Extract the [x, y] coordinate from the center of the cell holding the provided text.  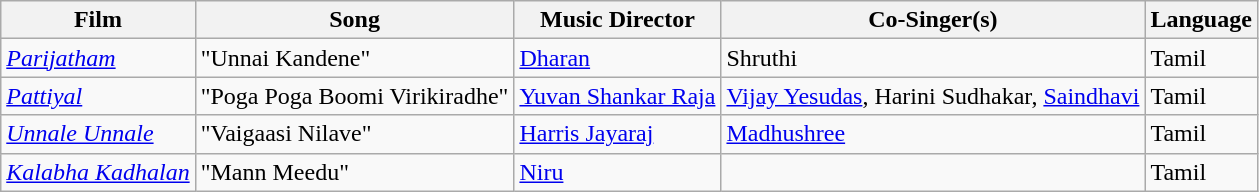
Unnale Unnale [98, 134]
Song [354, 20]
Pattiyal [98, 96]
"Unnai Kandene" [354, 58]
"Mann Meedu" [354, 172]
Film [98, 20]
Parijatham [98, 58]
Kalabha Kadhalan [98, 172]
Harris Jayaraj [618, 134]
Language [1201, 20]
Co-Singer(s) [933, 20]
Dharan [618, 58]
Music Director [618, 20]
Yuvan Shankar Raja [618, 96]
Madhushree [933, 134]
Shruthi [933, 58]
"Poga Poga Boomi Virikiradhe" [354, 96]
"Vaigaasi Nilave" [354, 134]
Vijay Yesudas, Harini Sudhakar, Saindhavi [933, 96]
Niru [618, 172]
